Find where the given text appears and provide that cell's center as (X, Y) coordinate. 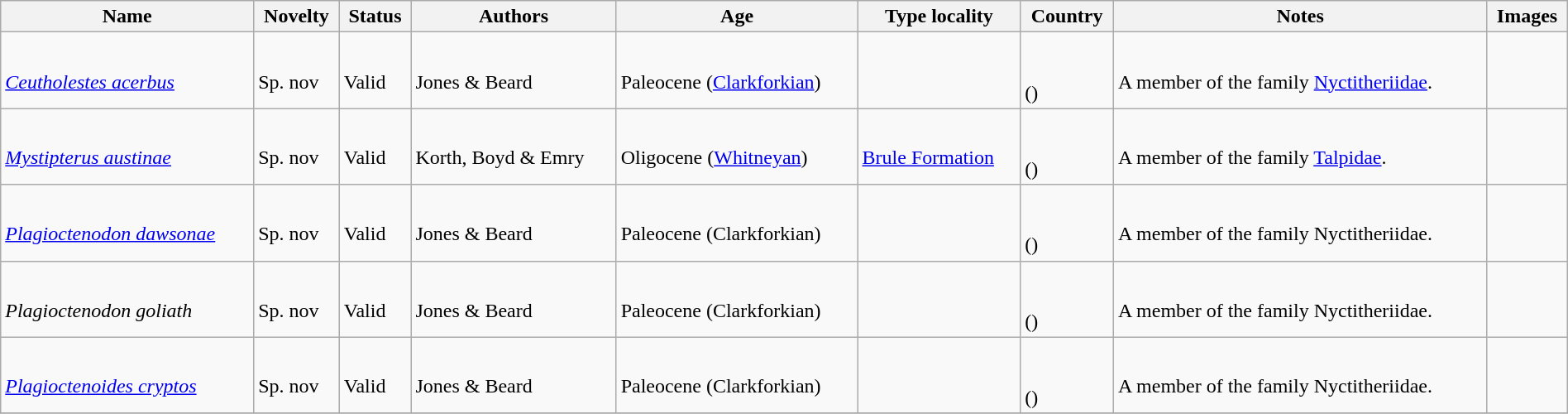
A member of the family Talpidae. (1300, 147)
Ceutholestes acerbus (127, 70)
Notes (1300, 17)
Country (1067, 17)
Novelty (297, 17)
Plagioctenodon dawsonae (127, 223)
Age (737, 17)
Brule Formation (939, 147)
Status (375, 17)
Plagioctenoides cryptos (127, 375)
Plagioctenodon goliath (127, 299)
Mystipterus austinae (127, 147)
Oligocene (Whitneyan) (737, 147)
Korth, Boyd & Emry (514, 147)
Images (1527, 17)
Name (127, 17)
Authors (514, 17)
Type locality (939, 17)
